For the text-containing cell, return its midpoint in [X, Y] coordinate format. 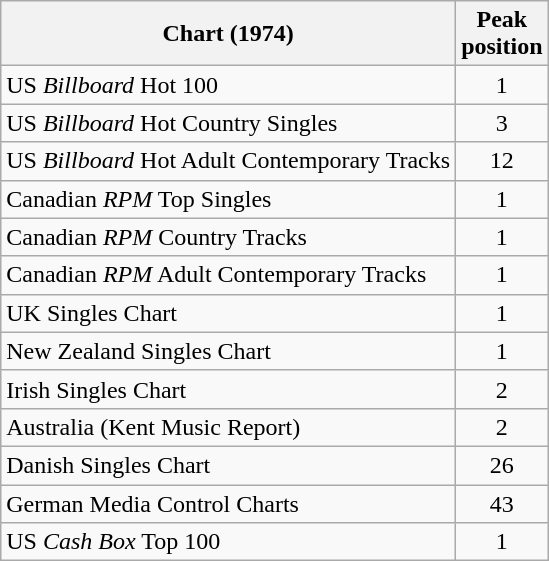
26 [502, 465]
Danish Singles Chart [228, 465]
New Zealand Singles Chart [228, 351]
US Billboard Hot Adult Contemporary Tracks [228, 161]
Canadian RPM Top Singles [228, 199]
43 [502, 503]
Chart (1974) [228, 34]
US Billboard Hot Country Singles [228, 123]
Australia (Kent Music Report) [228, 427]
US Cash Box Top 100 [228, 542]
Peakposition [502, 34]
Canadian RPM Adult Contemporary Tracks [228, 275]
Canadian RPM Country Tracks [228, 237]
UK Singles Chart [228, 313]
German Media Control Charts [228, 503]
Irish Singles Chart [228, 389]
US Billboard Hot 100 [228, 85]
12 [502, 161]
3 [502, 123]
